Pinpoint the cell where the given text exists, returning its [x, y] midpoint coordinate. 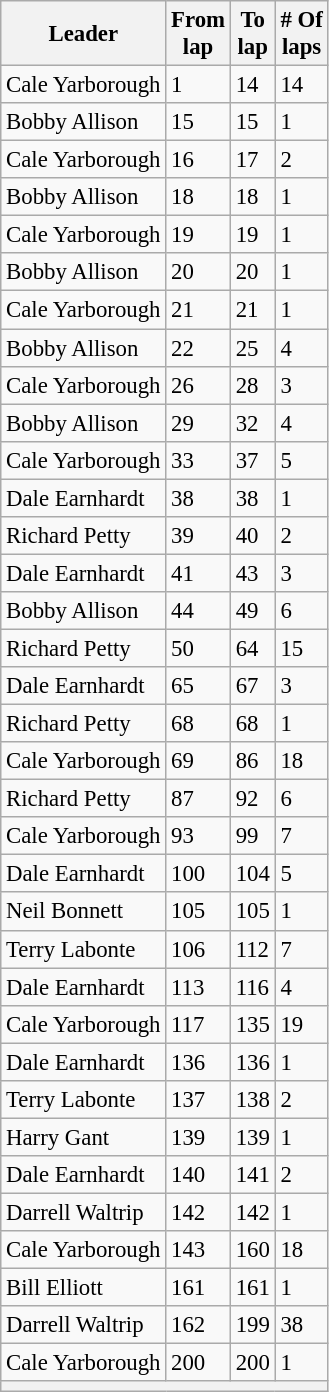
112 [252, 949]
135 [252, 1024]
87 [198, 799]
67 [252, 686]
Bill Elliott [84, 1288]
138 [252, 1100]
Tolap [252, 34]
65 [198, 686]
25 [252, 348]
143 [198, 1250]
41 [198, 573]
162 [198, 1325]
Neil Bonnett [84, 912]
116 [252, 987]
39 [198, 536]
93 [198, 836]
199 [252, 1325]
69 [198, 761]
Leader [84, 34]
26 [198, 385]
100 [198, 874]
22 [198, 348]
160 [252, 1250]
99 [252, 836]
113 [198, 987]
33 [198, 460]
Fromlap [198, 34]
86 [252, 761]
44 [198, 611]
137 [198, 1100]
92 [252, 799]
106 [198, 949]
# Oflaps [302, 34]
49 [252, 611]
37 [252, 460]
117 [198, 1024]
64 [252, 648]
17 [252, 160]
104 [252, 874]
32 [252, 423]
43 [252, 573]
29 [198, 423]
16 [198, 160]
28 [252, 385]
40 [252, 536]
140 [198, 1175]
Harry Gant [84, 1137]
141 [252, 1175]
50 [198, 648]
